Pinpoint the cell where the given text exists, returning its (x, y) midpoint coordinate. 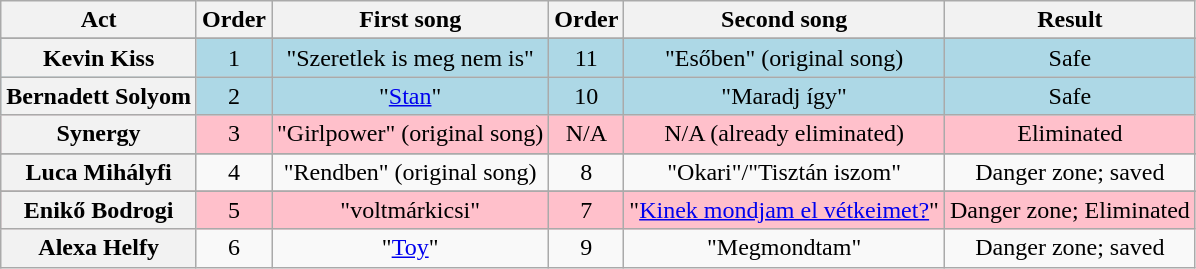
First song (410, 20)
1 (234, 58)
"Megmondtam" (784, 248)
N/A (586, 134)
"Stan" (410, 96)
Bernadett Solyom (99, 96)
"Toy" (410, 248)
Synergy (99, 134)
N/A (already eliminated) (784, 134)
4 (234, 172)
11 (586, 58)
"voltmárkicsi" (410, 210)
9 (586, 248)
"Girlpower" (original song) (410, 134)
"Kinek mondjam el vétkeimet?" (784, 210)
Danger zone; Eliminated (1070, 210)
5 (234, 210)
Second song (784, 20)
8 (586, 172)
Kevin Kiss (99, 58)
"Rendben" (original song) (410, 172)
"Szeretlek is meg nem is" (410, 58)
7 (586, 210)
Alexa Helfy (99, 248)
Luca Mihályfi (99, 172)
2 (234, 96)
3 (234, 134)
Enikő Bodrogi (99, 210)
Result (1070, 20)
Eliminated (1070, 134)
Act (99, 20)
"Okari"/"Tisztán iszom" (784, 172)
"Maradj így" (784, 96)
6 (234, 248)
"Esőben" (original song) (784, 58)
10 (586, 96)
